Determine the [x, y] coordinate at the center of the cell enclosing the given text.  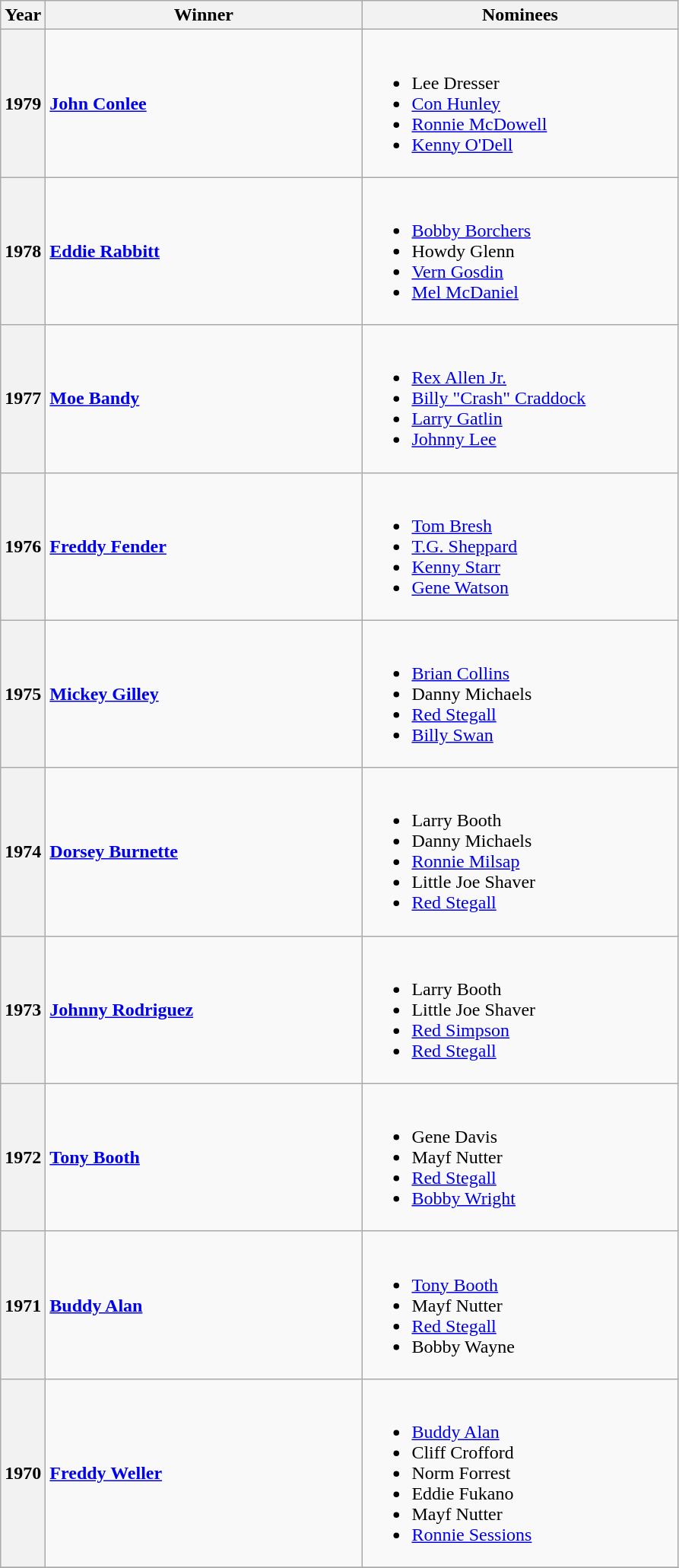
Nominees [520, 15]
Tony BoothMayf NutterRed StegallBobby Wayne [520, 1305]
Larry BoothLittle Joe ShaverRed SimpsonRed Stegall [520, 1010]
Bobby BorchersHowdy GlennVern GosdinMel McDaniel [520, 251]
Dorsey Burnette [204, 852]
1972 [23, 1157]
Winner [204, 15]
Rex Allen Jr.Billy "Crash" CraddockLarry GatlinJohnny Lee [520, 399]
Mickey Gilley [204, 694]
Tony Booth [204, 1157]
1977 [23, 399]
Tom BreshT.G. SheppardKenny StarrGene Watson [520, 546]
Larry BoothDanny MichaelsRonnie MilsapLittle Joe ShaverRed Stegall [520, 852]
1971 [23, 1305]
Lee DresserCon HunleyRonnie McDowellKenny O'Dell [520, 103]
1978 [23, 251]
Buddy AlanCliff CroffordNorm ForrestEddie FukanoMayf NutterRonnie Sessions [520, 1473]
Freddy Fender [204, 546]
Year [23, 15]
Freddy Weller [204, 1473]
1970 [23, 1473]
Eddie Rabbitt [204, 251]
Buddy Alan [204, 1305]
1973 [23, 1010]
Moe Bandy [204, 399]
Johnny Rodriguez [204, 1010]
1976 [23, 546]
1974 [23, 852]
Brian CollinsDanny MichaelsRed StegallBilly Swan [520, 694]
Gene DavisMayf NutterRed StegallBobby Wright [520, 1157]
John Conlee [204, 103]
1979 [23, 103]
1975 [23, 694]
